Detect which cell encompasses the target text, then output its [X, Y] center coordinate. 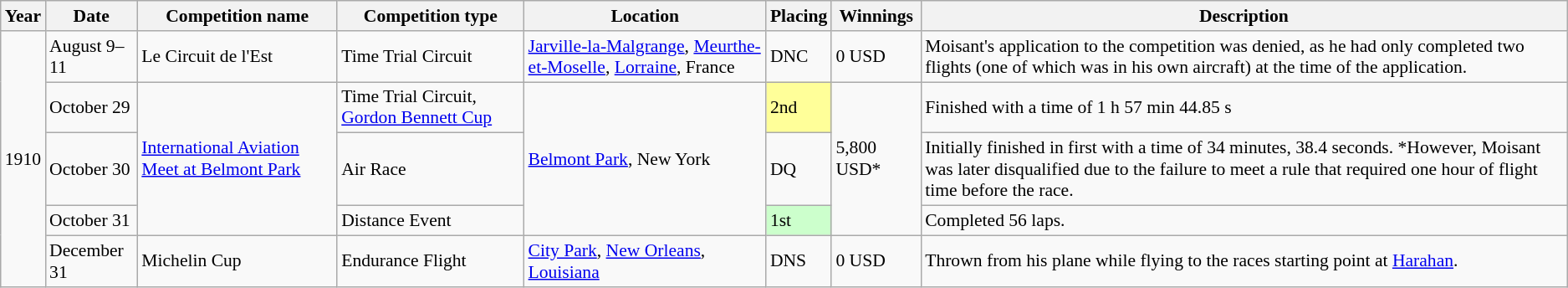
Le Circuit de l'Est [237, 57]
2nd [799, 107]
Completed 56 laps. [1244, 221]
DNS [799, 261]
Year [23, 16]
Competition name [237, 16]
October 29 [91, 107]
August 9–11 [91, 57]
Thrown from his plane while flying to the races starting point at Harahan. [1244, 261]
City Park, New Orleans, Louisiana [646, 261]
Winnings [876, 16]
Placing [799, 16]
Competition type [430, 16]
1910 [23, 159]
DNC [799, 57]
Air Race [430, 169]
5,800 USD* [876, 159]
Jarville-la-Malgrange, Meurthe-et-Moselle, Lorraine, France [646, 57]
International Aviation Meet at Belmont Park [237, 159]
Michelin Cup [237, 261]
Date [91, 16]
Description [1244, 16]
December 31 [91, 261]
Finished with a time of 1 h 57 min 44.85 s [1244, 107]
Time Trial Circuit [430, 57]
Distance Event [430, 221]
Time Trial Circuit, Gordon Bennett Cup [430, 107]
October 31 [91, 221]
Belmont Park, New York [646, 159]
DQ [799, 169]
1st [799, 221]
Endurance Flight [430, 261]
October 30 [91, 169]
Location [646, 16]
